Detect which cell encompasses the target text, then output its [X, Y] center coordinate. 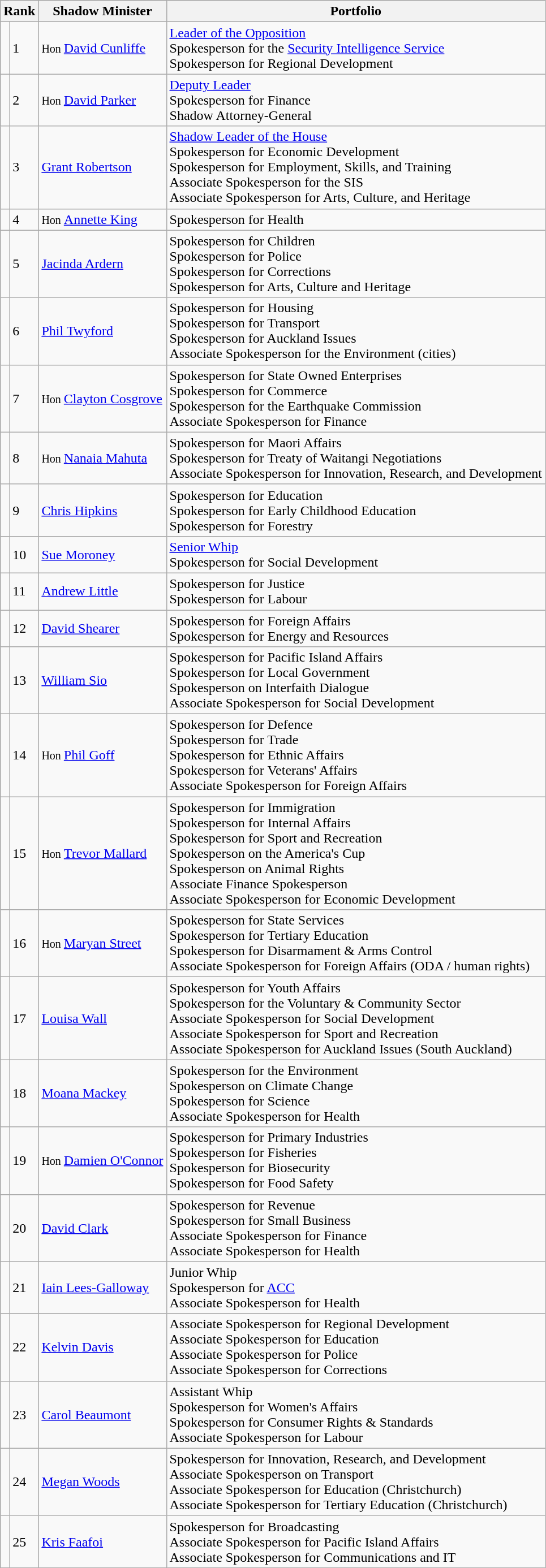
Grant Robertson [102, 167]
Spokesperson for ChildrenSpokesperson for PoliceSpokesperson for CorrectionsSpokesperson for Arts, Culture and Heritage [356, 264]
20 [24, 1228]
Louisa Wall [102, 1018]
Hon Damien O'Connor [102, 1160]
Kris Faafoi [102, 1541]
Andrew Little [102, 591]
21 [24, 1288]
Hon David Parker [102, 100]
7 [24, 398]
Jacinda Ardern [102, 264]
13 [24, 681]
17 [24, 1018]
Rank [19, 11]
William Sio [102, 681]
3 [24, 167]
Spokesperson for JusticeSpokesperson for Labour [356, 591]
Hon Phil Goff [102, 755]
Shadow Minister [102, 11]
1 [24, 48]
Hon Annette King [102, 219]
Hon Nanaia Mahuta [102, 458]
Leader of the OppositionSpokesperson for the Security Intelligence ServiceSpokesperson for Regional Development [356, 48]
Moana Mackey [102, 1094]
Spokesperson for RevenueSpokesperson for Small BusinessAssociate Spokesperson for FinanceAssociate Spokesperson for Health [356, 1228]
14 [24, 755]
15 [24, 853]
11 [24, 591]
10 [24, 554]
David Shearer [102, 628]
5 [24, 264]
16 [24, 943]
Portfolio [356, 11]
Hon Clayton Cosgrove [102, 398]
Spokesperson for HousingSpokesperson for TransportSpokesperson for Auckland IssuesAssociate Spokesperson for the Environment (cities) [356, 331]
Hon Trevor Mallard [102, 853]
Spokesperson for the EnvironmentSpokesperson on Climate ChangeSpokesperson for ScienceAssociate Spokesperson for Health [356, 1094]
12 [24, 628]
19 [24, 1160]
18 [24, 1094]
Hon David Cunliffe [102, 48]
Phil Twyford [102, 331]
Spokesperson for EducationSpokesperson for Early Childhood EducationSpokesperson for Forestry [356, 510]
Hon Maryan Street [102, 943]
Junior WhipSpokesperson for ACCAssociate Spokesperson for Health [356, 1288]
Carol Beaumont [102, 1415]
Spokesperson for Foreign AffairsSpokesperson for Energy and Resources [356, 628]
Megan Woods [102, 1481]
Sue Moroney [102, 554]
Spokesperson for Primary IndustriesSpokesperson for FisheriesSpokesperson for BiosecuritySpokesperson for Food Safety [356, 1160]
6 [24, 331]
22 [24, 1347]
Assistant WhipSpokesperson for Women's AffairsSpokesperson for Consumer Rights & Standards Associate Spokesperson for Labour [356, 1415]
8 [24, 458]
24 [24, 1481]
Spokesperson for BroadcastingAssociate Spokesperson for Pacific Island AffairsAssociate Spokesperson for Communications and IT [356, 1541]
9 [24, 510]
Spokesperson for State Owned EnterprisesSpokesperson for CommerceSpokesperson for the Earthquake CommissionAssociate Spokesperson for Finance [356, 398]
Spokesperson for Maori AffairsSpokesperson for Treaty of Waitangi NegotiationsAssociate Spokesperson for Innovation, Research, and Development [356, 458]
23 [24, 1415]
25 [24, 1541]
2 [24, 100]
David Clark [102, 1228]
Spokesperson for Health [356, 219]
Iain Lees-Galloway [102, 1288]
Kelvin Davis [102, 1347]
Deputy LeaderSpokesperson for FinanceShadow Attorney-General [356, 100]
Senior WhipSpokesperson for Social Development [356, 554]
4 [24, 219]
Chris Hipkins [102, 510]
